Pinpoint the cell where the given text exists, returning its [x, y] midpoint coordinate. 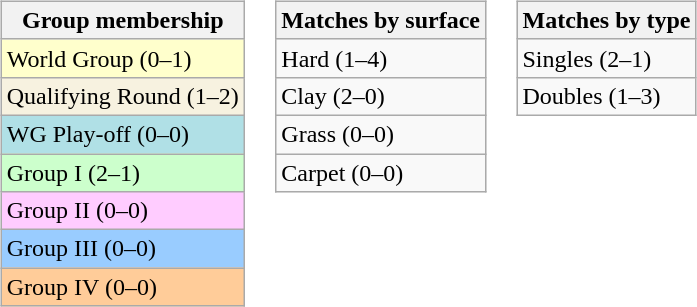
Group III (0–0) [122, 249]
Group II (0–0) [122, 211]
World Group (0–1) [122, 58]
Clay (2–0) [381, 96]
Group I (2–1) [122, 173]
Group membership [122, 20]
WG Play-off (0–0) [122, 134]
Matches by type [606, 20]
Singles (2–1) [606, 58]
Group IV (0–0) [122, 287]
Carpet (0–0) [381, 173]
Hard (1–4) [381, 58]
Doubles (1–3) [606, 96]
Matches by surface [381, 20]
Qualifying Round (1–2) [122, 96]
Grass (0–0) [381, 134]
